Output the [x, y] coordinate of the center of the cell containing the given text.  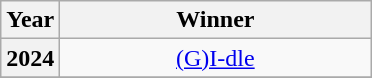
Year [30, 20]
Winner [216, 20]
(G)I-dle [216, 58]
2024 [30, 58]
